From the cell containing the given text, extract its center point as (X, Y) coordinate. 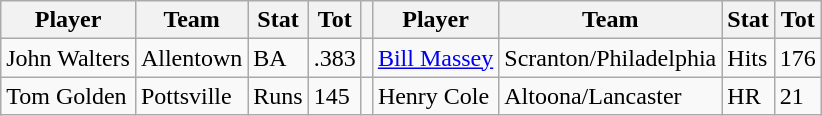
Allentown (191, 58)
Pottsville (191, 96)
BA (278, 58)
.383 (334, 58)
Bill Massey (435, 58)
176 (798, 58)
Henry Cole (435, 96)
HR (748, 96)
21 (798, 96)
Hits (748, 58)
Altoona/Lancaster (610, 96)
John Walters (68, 58)
145 (334, 96)
Tom Golden (68, 96)
Runs (278, 96)
Scranton/Philadelphia (610, 58)
